Detect which cell encompasses the target text, then output its (x, y) center coordinate. 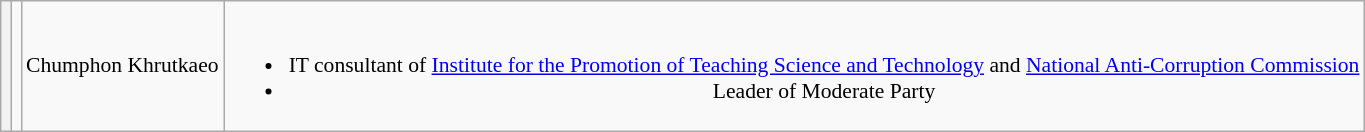
Chumphon Khrutkaeo (122, 66)
IT consultant of Institute for the Promotion of Teaching Science and Technology and National Anti-Corruption CommissionLeader of Moderate Party (794, 66)
